Capture the cell that displays the provided text and extract its [x, y] central coordinate. 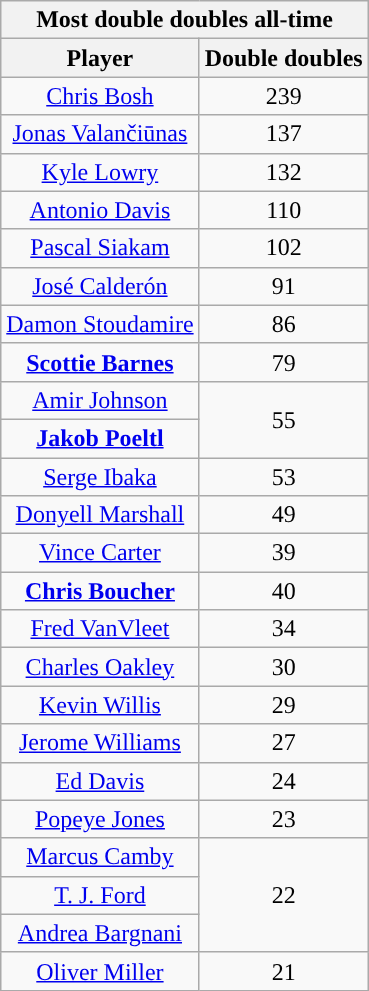
40 [284, 591]
Chris Bosh [100, 96]
23 [284, 819]
30 [284, 667]
110 [284, 210]
102 [284, 248]
24 [284, 781]
Double doubles [284, 58]
Oliver Miller [100, 971]
21 [284, 971]
137 [284, 134]
T. J. Ford [100, 895]
Jakob Poeltl [100, 438]
132 [284, 172]
Amir Johnson [100, 400]
Marcus Camby [100, 857]
Most double doubles all-time [185, 20]
Jerome Williams [100, 743]
Pascal Siakam [100, 248]
91 [284, 286]
Popeye Jones [100, 819]
Donyell Marshall [100, 515]
53 [284, 477]
Antonio Davis [100, 210]
Damon Stoudamire [100, 324]
49 [284, 515]
27 [284, 743]
34 [284, 629]
José Calderón [100, 286]
Ed Davis [100, 781]
Fred VanVleet [100, 629]
79 [284, 362]
Charles Oakley [100, 667]
22 [284, 895]
29 [284, 705]
239 [284, 96]
Jonas Valančiūnas [100, 134]
Vince Carter [100, 553]
Player [100, 58]
Serge Ibaka [100, 477]
39 [284, 553]
Kyle Lowry [100, 172]
Chris Boucher [100, 591]
86 [284, 324]
Scottie Barnes [100, 362]
Andrea Bargnani [100, 933]
55 [284, 419]
Kevin Willis [100, 705]
